For the text-containing cell, return its midpoint in [x, y] coordinate format. 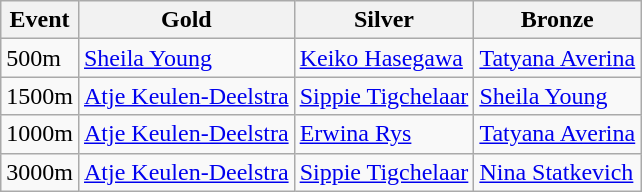
Gold [186, 20]
Keiko Hasegawa [384, 58]
3000m [40, 172]
Event [40, 20]
Nina Statkevich [558, 172]
500m [40, 58]
Silver [384, 20]
Erwina Rys [384, 134]
Bronze [558, 20]
1000m [40, 134]
1500m [40, 96]
